Determine the [X, Y] coordinate at the center of the cell enclosing the given text.  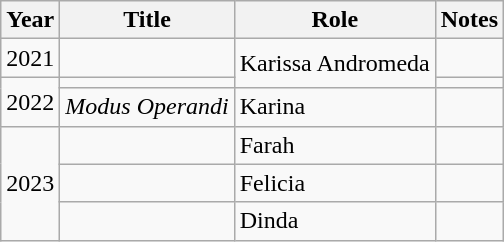
Karina [334, 107]
Karissa Andromeda [334, 64]
Role [334, 20]
Year [30, 20]
Dinda [334, 221]
Modus Operandi [147, 107]
Felicia [334, 183]
2021 [30, 58]
Title [147, 20]
Farah [334, 145]
Notes [469, 20]
2022 [30, 102]
2023 [30, 183]
